Extract the (x, y) coordinate from the center of the cell holding the provided text.  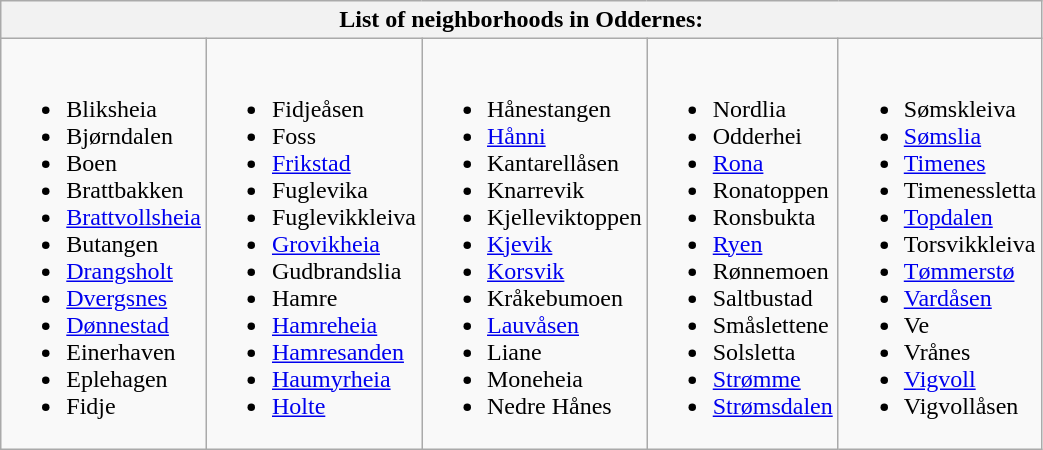
FidjeåsenFossFrikstadFuglevikaFuglevikkleivaGrovikheiaGudbrandsliaHamreHamreheiaHamresandenHaumyrheiaHolte (314, 244)
SømskleivaSømsliaTimenesTimenesslettaTopdalenTorsvikkleivaTømmerstøVardåsenVeVrånesVigvollVigvollåsen (940, 244)
List of neighborhoods in Oddernes: (522, 20)
NordliaOdderheiRonaRonatoppenRonsbuktaRyenRønnemoenSaltbustadSmåsletteneSolslettaStrømmeStrømsdalen (742, 244)
BliksheiaBjørndalenBoenBrattbakkenBrattvollsheiaButangenDrangsholtDvergsnesDønnestadEinerhavenEplehagenFidje (104, 244)
HånestangenHånniKantarellåsenKnarrevikKjelleviktoppenKjevikKorsvikKråkebumoenLauvåsenLianeMoneheiaNedre Hånes (535, 244)
